Provide the (X, Y) coordinate of the cell's center where the given text is located.  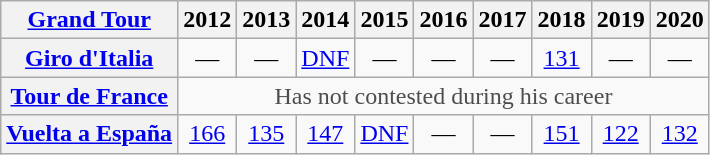
2013 (266, 20)
2012 (208, 20)
Giro d'Italia (90, 58)
131 (562, 58)
2014 (326, 20)
135 (266, 134)
Tour de France (90, 96)
132 (680, 134)
2018 (562, 20)
Vuelta a España (90, 134)
2016 (444, 20)
Grand Tour (90, 20)
2015 (384, 20)
151 (562, 134)
2019 (620, 20)
Has not contested during his career (444, 96)
147 (326, 134)
166 (208, 134)
2020 (680, 20)
2017 (502, 20)
122 (620, 134)
